Find where the given text appears and provide that cell's center as [X, Y] coordinate. 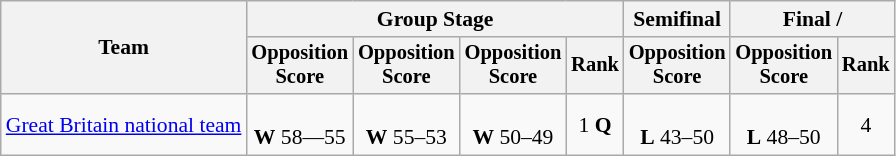
L 43–50 [678, 124]
1 Q [595, 124]
Group Stage [434, 19]
W 50–49 [514, 124]
Semifinal [678, 19]
4 [866, 124]
Team [124, 48]
W 58—55 [300, 124]
L 48–50 [784, 124]
W 55–53 [406, 124]
Great Britain national team [124, 124]
Final / [812, 19]
